Detect which cell encompasses the target text, then output its [x, y] center coordinate. 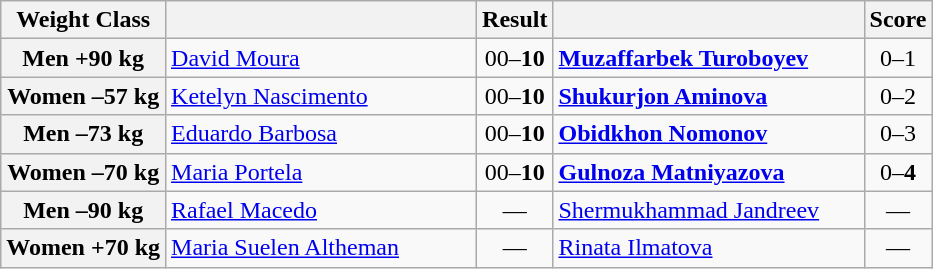
Weight Class [84, 20]
Result [515, 20]
0–2 [898, 96]
Maria Portela [322, 172]
Women –57 kg [84, 96]
Shermukhammad Jandreev [708, 210]
Shukurjon Aminova [708, 96]
Men –73 kg [84, 134]
Ketelyn Nascimento [322, 96]
David Moura [322, 58]
Obidkhon Nomonov [708, 134]
Men +90 kg [84, 58]
0–4 [898, 172]
Maria Suelen Altheman [322, 248]
0–3 [898, 134]
Rinata Ilmatova [708, 248]
Eduardo Barbosa [322, 134]
Women +70 kg [84, 248]
Rafael Macedo [322, 210]
Women –70 kg [84, 172]
Muzaffarbek Turoboyev [708, 58]
Men –90 kg [84, 210]
0–1 [898, 58]
Gulnoza Matniyazova [708, 172]
Score [898, 20]
